Extract the (x, y) coordinate from the center of the cell holding the provided text.  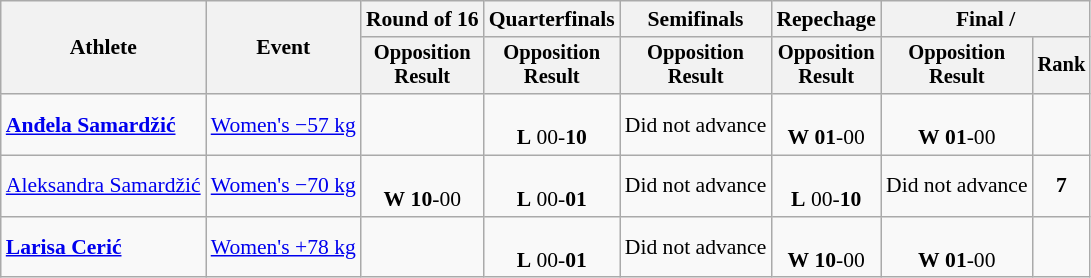
Repechage (826, 19)
Rank (1062, 66)
Women's −57 kg (284, 124)
Larisa Cerić (104, 248)
Round of 16 (422, 19)
Quarterfinals (552, 19)
Final / (986, 19)
Anđela Samardžić (104, 124)
Athlete (104, 48)
Women's −70 kg (284, 186)
Women's +78 kg (284, 248)
7 (1062, 186)
Event (284, 48)
Aleksandra Samardžić (104, 186)
Semifinals (696, 19)
